Return the (X, Y) coordinate for the center point of the cell that contains the specified text.  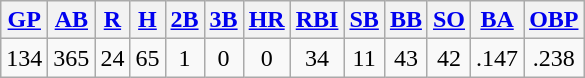
BA (498, 20)
H (148, 20)
HR (266, 20)
GP (24, 20)
SB (364, 20)
1 (184, 58)
SO (448, 20)
65 (148, 58)
2B (184, 20)
.238 (554, 58)
3B (224, 20)
RBI (317, 20)
42 (448, 58)
AB (72, 20)
R (112, 20)
43 (406, 58)
11 (364, 58)
.147 (498, 58)
34 (317, 58)
BB (406, 20)
OBP (554, 20)
134 (24, 58)
24 (112, 58)
365 (72, 58)
